Provide the (x, y) coordinate of the cell's center where the given text is located.  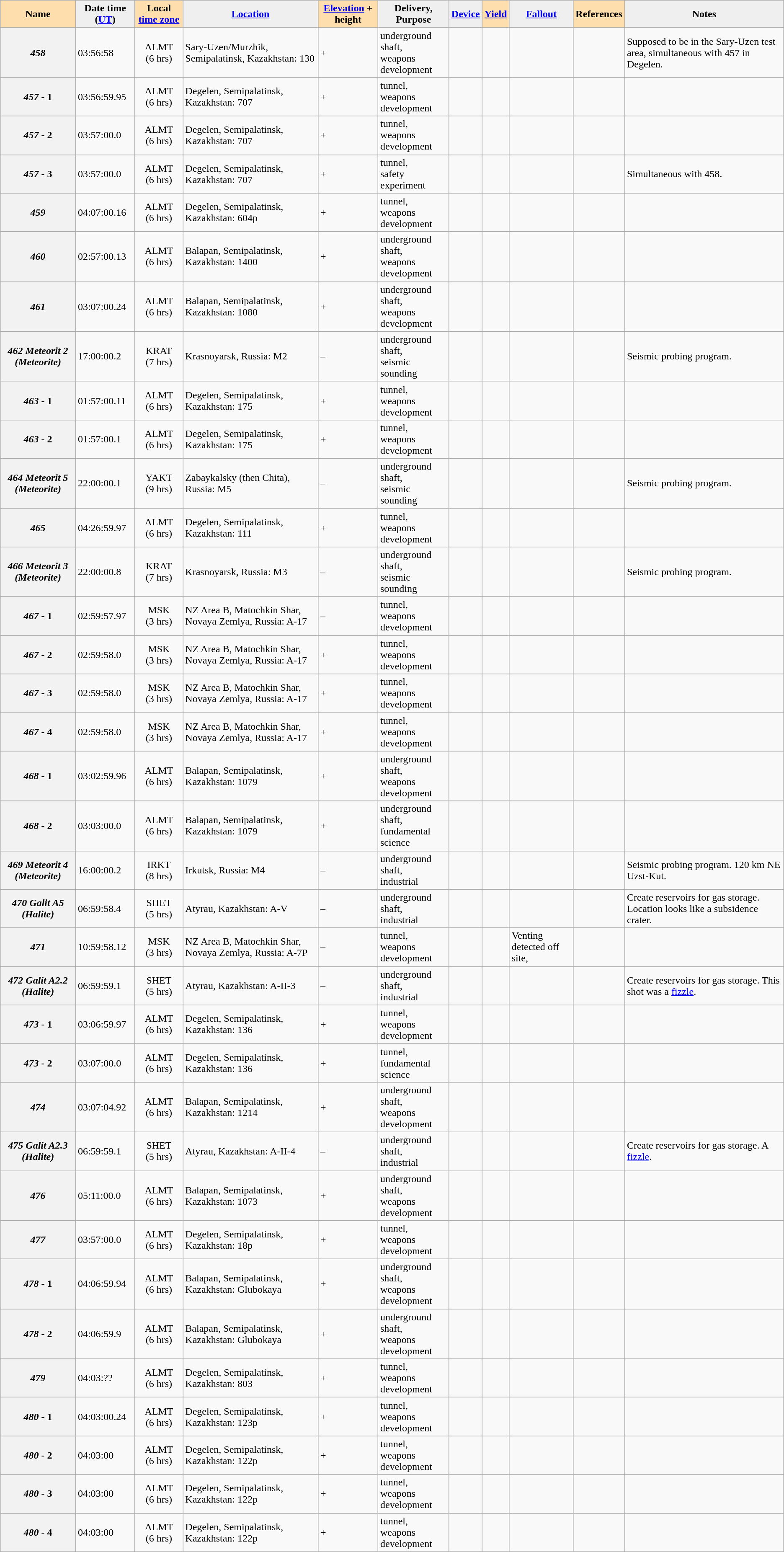
Delivery, Purpose (413, 14)
464 Meteorit 5 (Meteorite) (38, 483)
Yield (496, 14)
470 Galit A5 (Halite) (38, 909)
04:06:59.94 (105, 1284)
Create reservoirs for gas storage. A fizzle. (704, 1151)
02:57:00.13 (105, 256)
465 (38, 528)
473 - 1 (38, 1024)
Sary-Uzen/Murzhik, Semipalatinsk, Kazakhstan: 130 (250, 53)
Degelen, Semipalatinsk, Kazakhstan: 604p (250, 212)
462 Meteorit 2 (Meteorite) (38, 356)
01:57:00.11 (105, 400)
468 - 2 (38, 826)
16:00:00.2 (105, 870)
03:06:59.97 (105, 1024)
473 - 2 (38, 1063)
NZ Area B, Matochkin Shar, Novaya Zemlya, Russia: A-7P (250, 947)
Balapan, Semipalatinsk, Kazakhstan: 1214 (250, 1107)
460 (38, 256)
01:57:00.1 (105, 439)
469 Meteorit 4 (Meteorite) (38, 870)
468 - 1 (38, 776)
Degelen, Semipalatinsk, Kazakhstan: 111 (250, 528)
Local time zone (159, 14)
Krasnoyarsk, Russia: M2 (250, 356)
475 Galit A2.3 (Halite) (38, 1151)
457 - 3 (38, 174)
YAKT (9 hrs) (159, 483)
Location (250, 14)
03:02:59.96 (105, 776)
467 - 1 (38, 616)
Notes (704, 14)
Create reservoirs for gas storage. This shot was a fizzle. (704, 986)
Elevation + height (348, 14)
472 Galit A2.2 (Halite) (38, 986)
04:07:00.16 (105, 212)
Degelen, Semipalatinsk, Kazakhstan: 803 (250, 1378)
479 (38, 1378)
474 (38, 1107)
underground shaft,fundamental science (413, 826)
463 - 1 (38, 400)
04:03:?? (105, 1378)
05:11:00.0 (105, 1196)
Atyrau, Kazakhstan: A-V (250, 909)
480 - 2 (38, 1455)
478 - 1 (38, 1284)
Balapan, Semipalatinsk, Kazakhstan: 1080 (250, 307)
Krasnoyarsk, Russia: M3 (250, 572)
466 Meteorit 3 (Meteorite) (38, 572)
IRKT (8 hrs) (159, 870)
Supposed to be in the Sary-Uzen test area, simultaneous with 457 in Degelen. (704, 53)
04:06:59.9 (105, 1334)
22:00:00.1 (105, 483)
467 - 3 (38, 693)
Atyrau, Kazakhstan: A-II-4 (250, 1151)
Balapan, Semipalatinsk, Kazakhstan: 1073 (250, 1196)
457 - 1 (38, 97)
03:56:59.95 (105, 97)
03:07:00.24 (105, 307)
03:07:04.92 (105, 1107)
tunnel,fundamental science (413, 1063)
459 (38, 212)
02:59:57.97 (105, 616)
Fallout (541, 14)
Name (38, 14)
Create reservoirs for gas storage. Location looks like a subsidence crater. (704, 909)
463 - 2 (38, 439)
17:00:00.2 (105, 356)
480 - 3 (38, 1494)
476 (38, 1196)
480 - 1 (38, 1417)
480 - 4 (38, 1532)
477 (38, 1240)
04:26:59.97 (105, 528)
Simultaneous with 458. (704, 174)
Irkutsk, Russia: M4 (250, 870)
03:56:58 (105, 53)
Zabaykalsky (then Chita), Russia: M5 (250, 483)
03:07:00.0 (105, 1063)
06:59:58.4 (105, 909)
Seismic probing program. 120 km NE Uzst-Kut. (704, 870)
tunnel,safety experiment (413, 174)
467 - 4 (38, 732)
Degelen, Semipalatinsk, Kazakhstan: 18p (250, 1240)
04:03:00.24 (105, 1417)
461 (38, 307)
Balapan, Semipalatinsk, Kazakhstan: 1400 (250, 256)
Venting detected off site, (541, 947)
10:59:58.12 (105, 947)
471 (38, 947)
467 - 2 (38, 655)
22:00:00.8 (105, 572)
03:03:00.0 (105, 826)
478 - 2 (38, 1334)
Atyrau, Kazakhstan: A-II-3 (250, 986)
457 - 2 (38, 135)
458 (38, 53)
Device (466, 14)
References (599, 14)
Degelen, Semipalatinsk, Kazakhstan: 123p (250, 1417)
Date time (UT) (105, 14)
